Search for the cell housing the specified text and yield its (x, y) center coordinate. 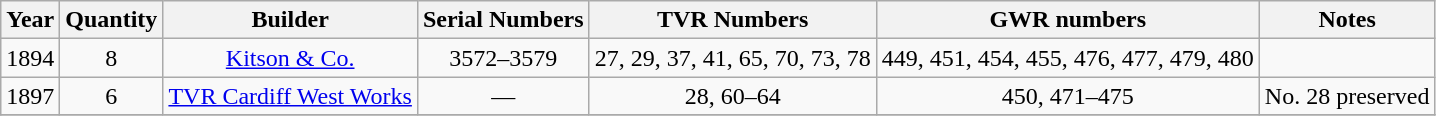
TVR Numbers (732, 20)
449, 451, 454, 455, 476, 477, 479, 480 (1068, 58)
GWR numbers (1068, 20)
Notes (1347, 20)
6 (112, 96)
TVR Cardiff West Works (290, 96)
Serial Numbers (503, 20)
27, 29, 37, 41, 65, 70, 73, 78 (732, 58)
1894 (30, 58)
450, 471–475 (1068, 96)
Quantity (112, 20)
8 (112, 58)
No. 28 preserved (1347, 96)
Builder (290, 20)
1897 (30, 96)
3572–3579 (503, 58)
28, 60–64 (732, 96)
Kitson & Co. (290, 58)
Year (30, 20)
— (503, 96)
